Pinpoint the cell where the given text exists, returning its (X, Y) midpoint coordinate. 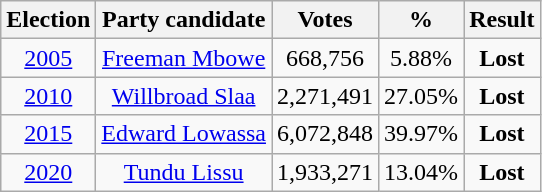
Tundu Lissu (184, 172)
2,271,491 (326, 96)
Party candidate (184, 20)
13.04% (422, 172)
Result (502, 20)
5.88% (422, 58)
Freeman Mbowe (184, 58)
39.97% (422, 134)
2005 (48, 58)
Willbroad Slaa (184, 96)
6,072,848 (326, 134)
2010 (48, 96)
Election (48, 20)
Edward Lowassa (184, 134)
% (422, 20)
27.05% (422, 96)
2015 (48, 134)
668,756 (326, 58)
Votes (326, 20)
1,933,271 (326, 172)
2020 (48, 172)
